Find where the given text appears and provide that cell's center as [x, y] coordinate. 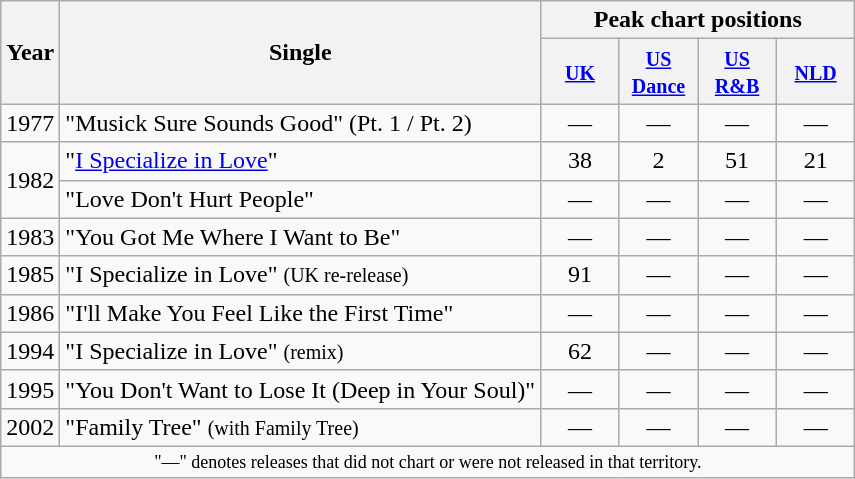
"Musick Sure Sounds Good" (Pt. 1 / Pt. 2) [300, 123]
"You Got Me Where I Want to Be" [300, 237]
"Love Don't Hurt People" [300, 199]
"I Specialize in Love" (remix) [300, 351]
Year [30, 52]
"I Specialize in Love" [300, 161]
1995 [30, 389]
"I'll Make You Feel Like the First Time" [300, 313]
21 [816, 161]
"—" denotes releases that did not chart or were not released in that territory. [428, 462]
1983 [30, 237]
Peak chart positions [698, 20]
"Family Tree" (with Family Tree) [300, 427]
Single [300, 52]
1982 [30, 180]
38 [580, 161]
1985 [30, 275]
51 [738, 161]
NLD [816, 72]
62 [580, 351]
2 [658, 161]
1986 [30, 313]
1977 [30, 123]
91 [580, 275]
US Dance [658, 72]
"You Don't Want to Lose It (Deep in Your Soul)" [300, 389]
1994 [30, 351]
UK [580, 72]
2002 [30, 427]
"I Specialize in Love" (UK re-release) [300, 275]
US R&B [738, 72]
